Return (x, y) of the center of cell containing provided text 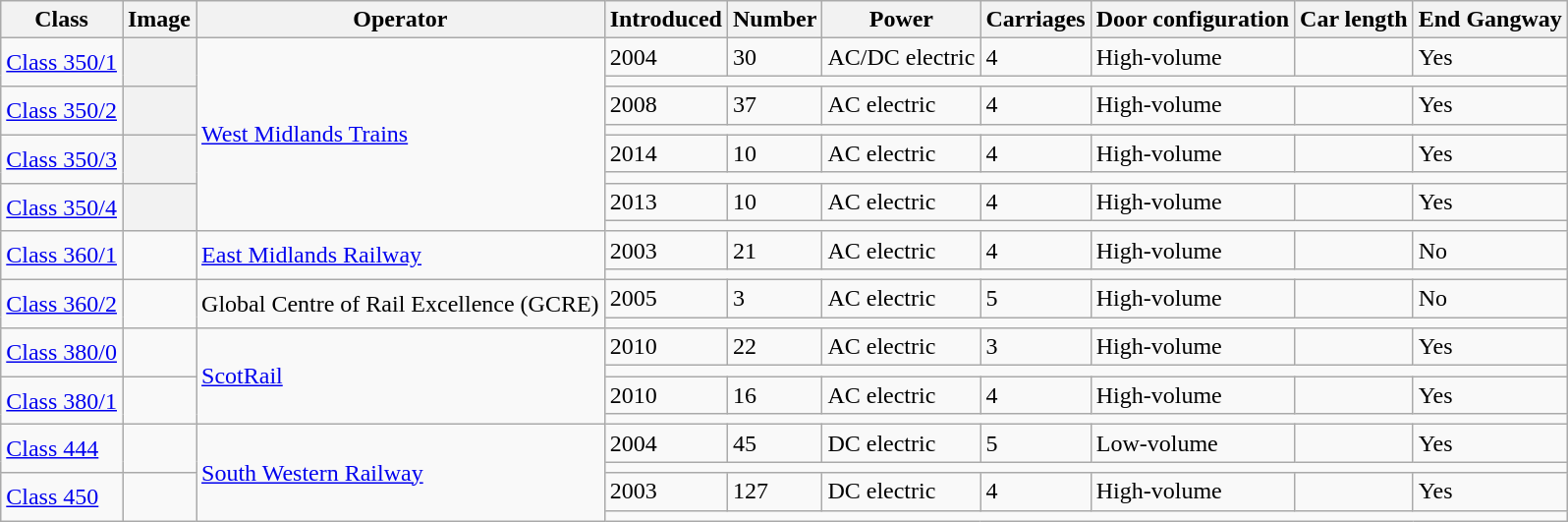
Class 380/1 (62, 401)
Introduced (666, 20)
Class 350/1 (62, 63)
Door configuration (1193, 20)
Class 444 (62, 448)
Carriages (1036, 20)
Image (159, 20)
Number (774, 20)
Class 450 (62, 497)
Operator (401, 20)
16 (774, 395)
22 (774, 347)
Class 350/4 (62, 206)
End Gangway (1489, 20)
Class 360/2 (62, 303)
Class 350/2 (62, 110)
East Midlands Railway (401, 256)
Power (902, 20)
Global Centre of Rail Excellence (GCRE) (401, 303)
Class 360/1 (62, 256)
45 (774, 443)
127 (774, 492)
37 (774, 105)
Class 380/0 (62, 352)
21 (774, 250)
Class 350/3 (62, 159)
Car length (1354, 20)
West Midlands Trains (401, 135)
Class (62, 20)
2005 (666, 298)
2014 (666, 153)
2013 (666, 202)
ScotRail (401, 377)
AC/DC electric (902, 57)
2008 (666, 105)
30 (774, 57)
Low-volume (1193, 443)
South Western Railway (401, 473)
